Search for the cell housing the specified text and yield its (x, y) center coordinate. 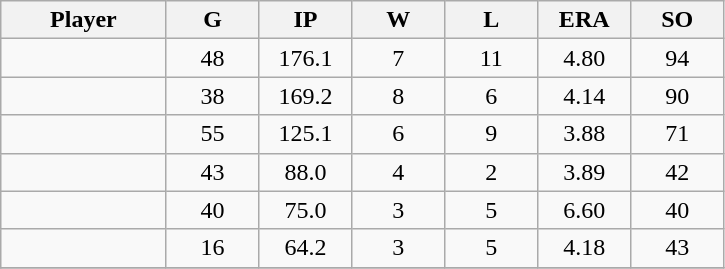
4.14 (584, 96)
169.2 (306, 96)
55 (212, 134)
125.1 (306, 134)
71 (678, 134)
ERA (584, 20)
3.88 (584, 134)
94 (678, 58)
88.0 (306, 172)
W (398, 20)
42 (678, 172)
75.0 (306, 210)
48 (212, 58)
90 (678, 96)
Player (84, 20)
2 (492, 172)
9 (492, 134)
L (492, 20)
SO (678, 20)
G (212, 20)
16 (212, 248)
8 (398, 96)
38 (212, 96)
176.1 (306, 58)
4.18 (584, 248)
IP (306, 20)
3.89 (584, 172)
4 (398, 172)
11 (492, 58)
4.80 (584, 58)
64.2 (306, 248)
6.60 (584, 210)
7 (398, 58)
